Find where the given text appears and provide that cell's center as [x, y] coordinate. 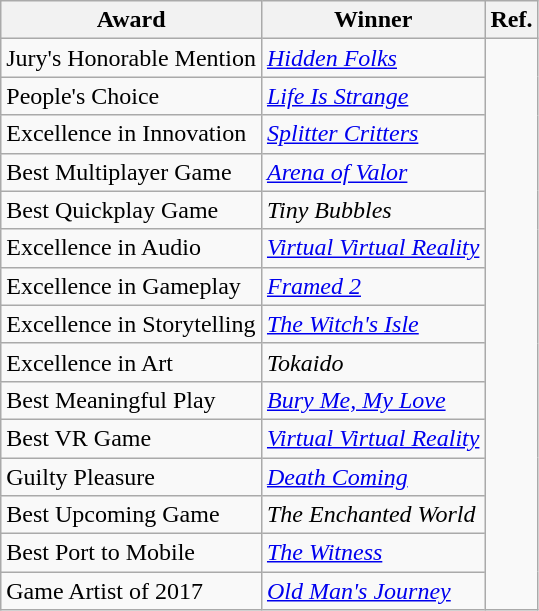
Excellence in Art [132, 362]
Framed 2 [372, 286]
The Enchanted World [372, 515]
Jury's Honorable Mention [132, 58]
Bury Me, My Love [372, 400]
Excellence in Innovation [132, 134]
Splitter Critters [372, 134]
Guilty Pleasure [132, 477]
Winner [372, 20]
Excellence in Gameplay [132, 286]
Death Coming [372, 477]
Award [132, 20]
Best Port to Mobile [132, 553]
Ref. [512, 20]
Tokaido [372, 362]
Best Multiplayer Game [132, 172]
Excellence in Storytelling [132, 324]
The Witch's Isle [372, 324]
The Witness [372, 553]
Old Man's Journey [372, 591]
Excellence in Audio [132, 248]
Tiny Bubbles [372, 210]
Best Meaningful Play [132, 400]
Best VR Game [132, 438]
People's Choice [132, 96]
Game Artist of 2017 [132, 591]
Hidden Folks [372, 58]
Arena of Valor [372, 172]
Best Upcoming Game [132, 515]
Life Is Strange [372, 96]
Best Quickplay Game [132, 210]
